Return [x, y] of the center of cell containing provided text 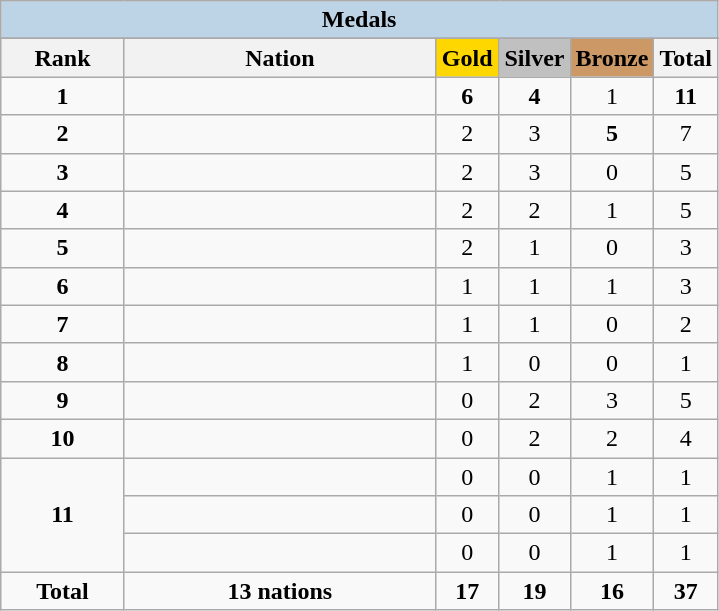
Rank [63, 58]
Silver [534, 58]
Bronze [612, 58]
13 nations [280, 591]
Nation [280, 58]
37 [686, 591]
16 [612, 591]
8 [63, 362]
17 [467, 591]
10 [63, 438]
9 [63, 400]
Medals [360, 20]
Gold [467, 58]
19 [534, 591]
